Provide the [X, Y] coordinate of the cell's center where the given text is located.  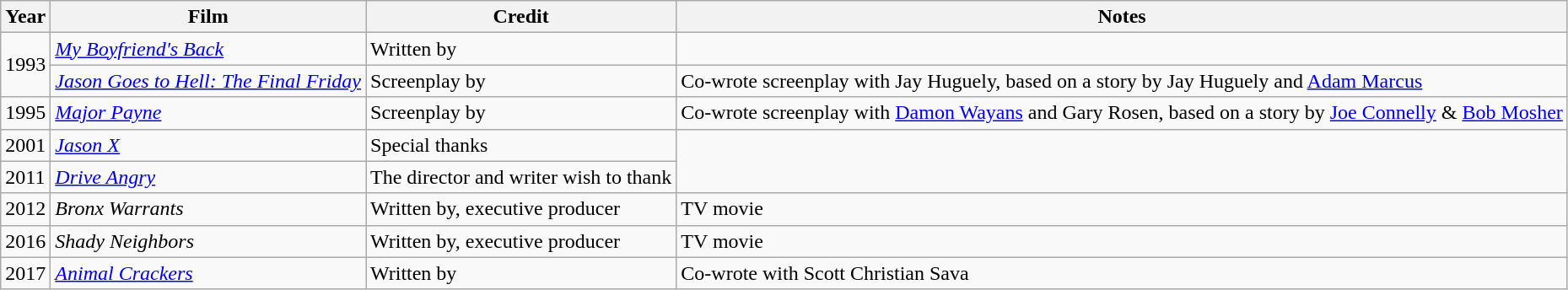
Co-wrote screenplay with Damon Wayans and Gary Rosen, based on a story by Joe Connelly & Bob Mosher [1122, 113]
2001 [25, 145]
Co-wrote with Scott Christian Sava [1122, 273]
Credit [521, 17]
Co-wrote screenplay with Jay Huguely, based on a story by Jay Huguely and Adam Marcus [1122, 81]
Bronx Warrants [208, 209]
Jason X [208, 145]
2011 [25, 177]
Shady Neighbors [208, 241]
2012 [25, 209]
Year [25, 17]
1993 [25, 65]
Jason Goes to Hell: The Final Friday [208, 81]
1995 [25, 113]
2016 [25, 241]
Notes [1122, 17]
The director and writer wish to thank [521, 177]
Major Payne [208, 113]
Film [208, 17]
Animal Crackers [208, 273]
2017 [25, 273]
Drive Angry [208, 177]
Special thanks [521, 145]
My Boyfriend's Back [208, 49]
